Extract the [X, Y] coordinate from the center of the cell holding the provided text.  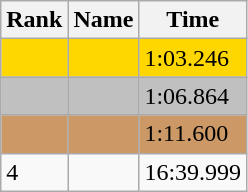
1:03.246 [193, 58]
Rank [34, 20]
1:06.864 [193, 96]
4 [34, 172]
Name [104, 20]
16:39.999 [193, 172]
1:11.600 [193, 134]
Time [193, 20]
